Provide the [X, Y] coordinate of the cell's center where the given text is located.  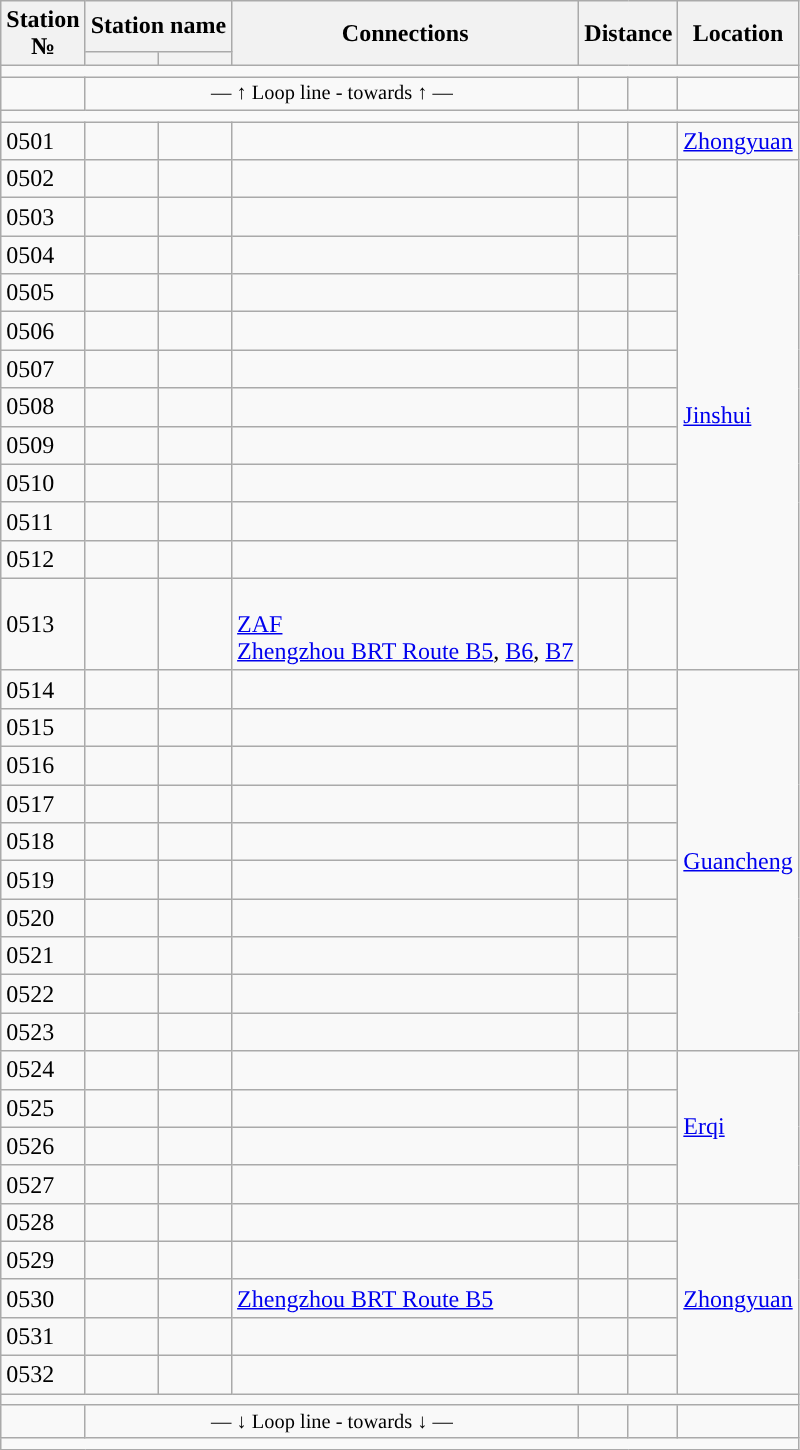
0524 [43, 1070]
Distance [628, 34]
0505 [43, 293]
Guancheng [738, 860]
0521 [43, 956]
0503 [43, 217]
0528 [43, 1222]
— ↓ Loop line - towards ↓ — [332, 1422]
0517 [43, 804]
0518 [43, 842]
0512 [43, 559]
0526 [43, 1146]
0511 [43, 521]
0531 [43, 1336]
0519 [43, 880]
— ↑ Loop line - towards ↑ — [332, 94]
0506 [43, 331]
0502 [43, 179]
0523 [43, 1032]
0516 [43, 766]
Station№ [43, 34]
0530 [43, 1298]
0501 [43, 141]
0504 [43, 255]
0522 [43, 994]
0508 [43, 407]
0525 [43, 1108]
0527 [43, 1184]
Erqi [738, 1127]
ZAF Zhengzhou BRT Route B5, B6, B7 [406, 624]
0515 [43, 727]
0514 [43, 689]
Connections [406, 34]
0513 [43, 624]
0507 [43, 369]
0509 [43, 445]
Station name [158, 26]
0529 [43, 1260]
0520 [43, 918]
0510 [43, 483]
Location [738, 34]
0532 [43, 1375]
Jinshui [738, 416]
Zhengzhou BRT Route B5 [406, 1298]
